Capture the cell that displays the provided text and extract its (X, Y) central coordinate. 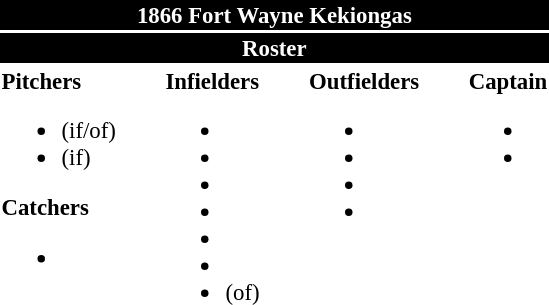
1866 Fort Wayne Kekiongas (274, 15)
Roster (274, 48)
